Output the (x, y) coordinate of the center of the cell containing the given text.  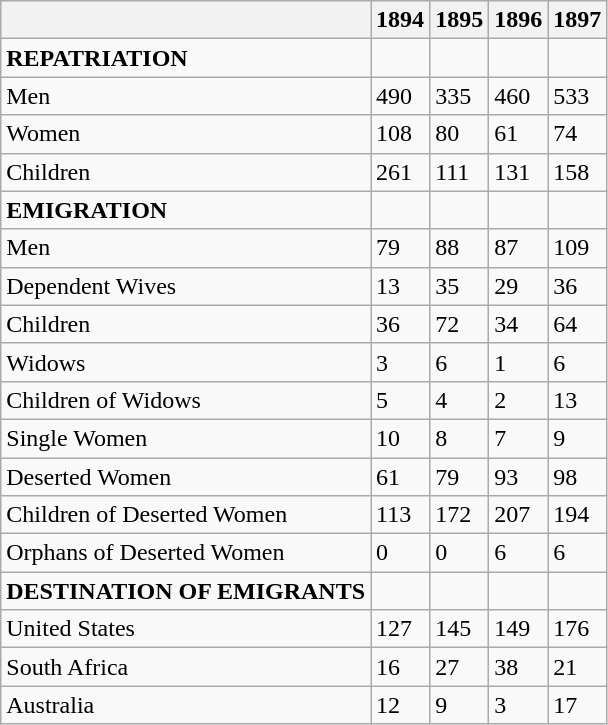
35 (460, 286)
194 (578, 515)
1897 (578, 20)
5 (400, 400)
EMIGRATION (186, 210)
335 (460, 96)
93 (518, 477)
460 (518, 96)
21 (578, 667)
10 (400, 438)
127 (400, 629)
490 (400, 96)
149 (518, 629)
Widows (186, 362)
98 (578, 477)
533 (578, 96)
4 (460, 400)
64 (578, 324)
158 (578, 172)
108 (400, 134)
Deserted Women (186, 477)
38 (518, 667)
1896 (518, 20)
16 (400, 667)
109 (578, 248)
Children of Deserted Women (186, 515)
72 (460, 324)
113 (400, 515)
7 (518, 438)
74 (578, 134)
REPATRIATION (186, 58)
Children of Widows (186, 400)
South Africa (186, 667)
172 (460, 515)
1895 (460, 20)
Australia (186, 705)
80 (460, 134)
Dependent Wives (186, 286)
Orphans of Deserted Women (186, 553)
29 (518, 286)
Women (186, 134)
131 (518, 172)
176 (578, 629)
87 (518, 248)
145 (460, 629)
17 (578, 705)
Single Women (186, 438)
2 (518, 400)
8 (460, 438)
DESTINATION OF EMIGRANTS (186, 591)
88 (460, 248)
1 (518, 362)
111 (460, 172)
1894 (400, 20)
207 (518, 515)
12 (400, 705)
261 (400, 172)
34 (518, 324)
27 (460, 667)
United States (186, 629)
